For the text-containing cell, return its midpoint in (x, y) coordinate format. 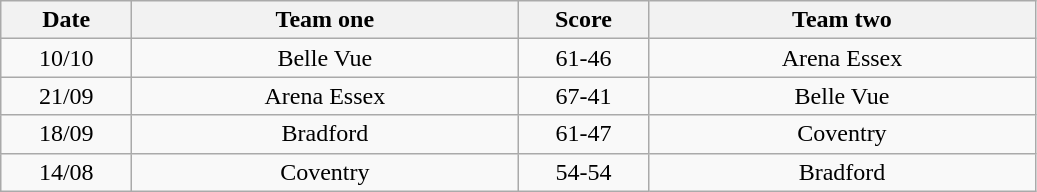
67-41 (584, 96)
54-54 (584, 172)
10/10 (66, 58)
61-46 (584, 58)
14/08 (66, 172)
Team two (842, 20)
Score (584, 20)
18/09 (66, 134)
Date (66, 20)
61-47 (584, 134)
21/09 (66, 96)
Team one (325, 20)
